Return the (x, y) coordinate for the center point of the cell that contains the specified text.  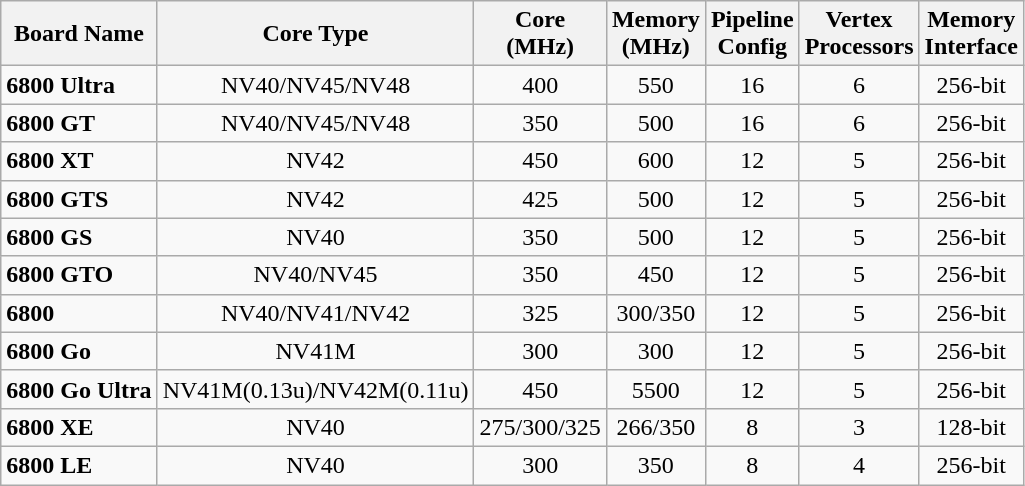
6800 GT (79, 123)
6800 XT (79, 161)
400 (540, 85)
6800 Go (79, 351)
NV40/NV45 (316, 275)
NV41M(0.13u)/NV42M(0.11u) (316, 389)
NV40/NV41/NV42 (316, 313)
VertexProcessors (859, 34)
5500 (656, 389)
6800 Go Ultra (79, 389)
MemoryInterface (971, 34)
6800 Ultra (79, 85)
275/300/325 (540, 427)
6800 XE (79, 427)
6800 GTO (79, 275)
3 (859, 427)
Board Name (79, 34)
Core(MHz) (540, 34)
425 (540, 199)
600 (656, 161)
Core Type (316, 34)
6800 (79, 313)
Memory(MHz) (656, 34)
6800 LE (79, 465)
6800 GS (79, 237)
300/350 (656, 313)
6800 GTS (79, 199)
325 (540, 313)
NV41M (316, 351)
128-bit (971, 427)
PipelineConfig (752, 34)
550 (656, 85)
4 (859, 465)
266/350 (656, 427)
